Identify which cell holds the provided text, then report its (X, Y) central coordinate. 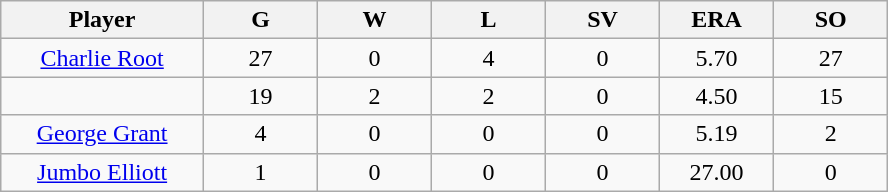
27.00 (717, 172)
5.19 (717, 134)
L (489, 20)
Jumbo Elliott (102, 172)
5.70 (717, 58)
4.50 (717, 96)
SO (831, 20)
Player (102, 20)
George Grant (102, 134)
19 (260, 96)
SV (603, 20)
15 (831, 96)
W (375, 20)
G (260, 20)
1 (260, 172)
Charlie Root (102, 58)
ERA (717, 20)
